Scan for the cell matching the given text and deliver its [X, Y] coordinate at center. 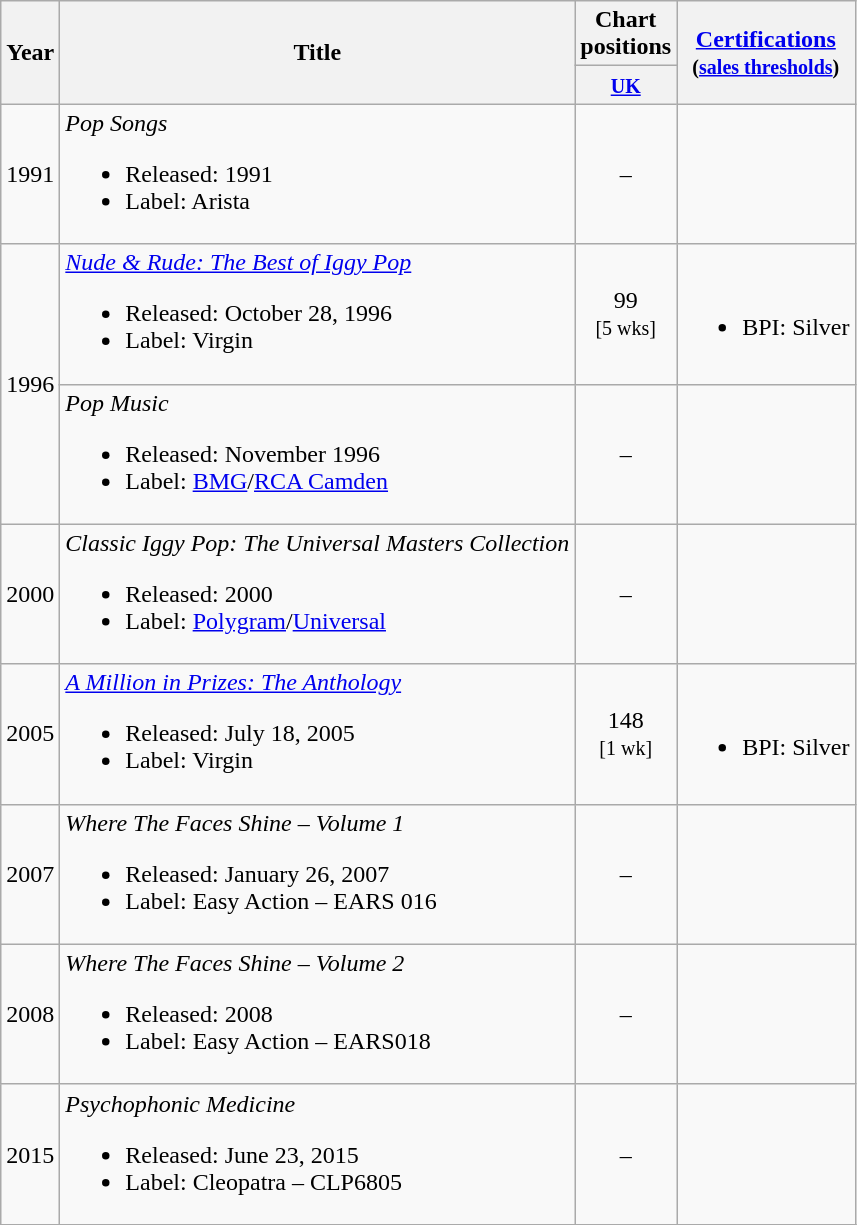
Title [318, 52]
Year [30, 52]
2007 [30, 874]
148[1 wk] [626, 734]
Psychophonic MedicineReleased: June 23, 2015Label: Cleopatra – CLP6805 [318, 1154]
1991 [30, 174]
Classic Iggy Pop: The Universal Masters CollectionReleased: 2000Label: Polygram/Universal [318, 594]
99[5 wks] [626, 314]
Certifications(sales thresholds) [766, 52]
UK [626, 85]
2000 [30, 594]
2015 [30, 1154]
Pop SongsReleased: 1991Label: Arista [318, 174]
2008 [30, 1014]
Chart positions [626, 34]
A Million in Prizes: The AnthologyReleased: July 18, 2005Label: Virgin [318, 734]
2005 [30, 734]
Nude & Rude: The Best of Iggy PopReleased: October 28, 1996Label: Virgin [318, 314]
Where The Faces Shine – Volume 2Released: 2008Label: Easy Action – EARS018 [318, 1014]
1996 [30, 384]
Pop MusicReleased: November 1996Label: BMG/RCA Camden [318, 454]
Where The Faces Shine – Volume 1Released: January 26, 2007Label: Easy Action – EARS 016 [318, 874]
